Detect which cell encompasses the target text, then output its (x, y) center coordinate. 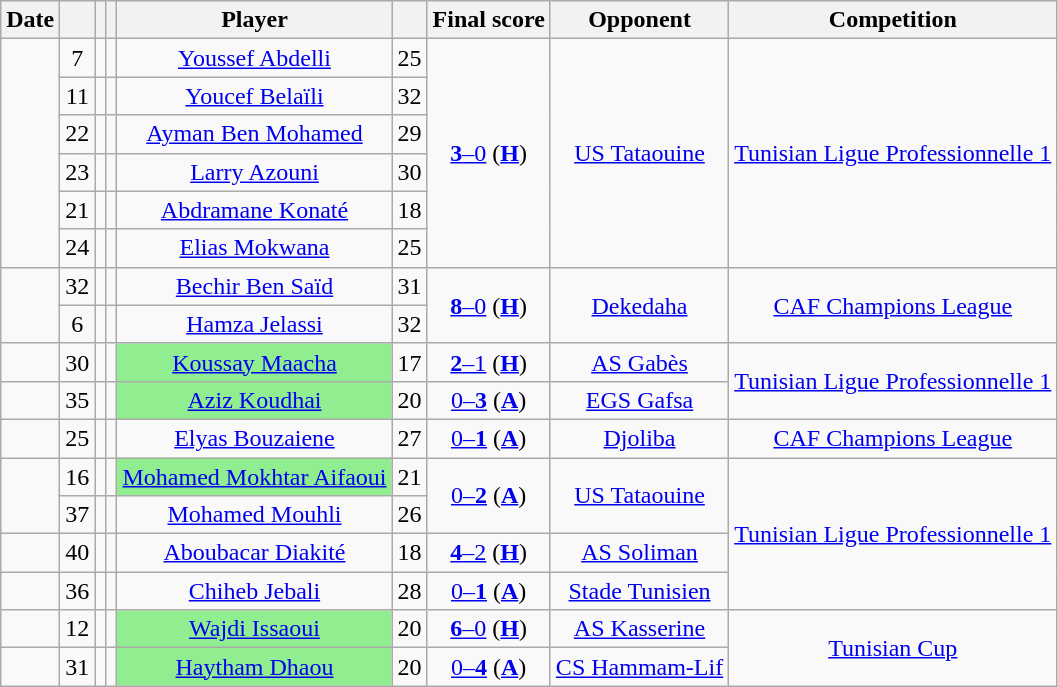
36 (78, 591)
26 (410, 515)
Aziz Koudhai (254, 400)
Hamza Jelassi (254, 324)
EGS Gafsa (639, 400)
Mohamed Mouhli (254, 515)
Haytham Dhaou (254, 667)
0–4 (A) (488, 667)
Player (254, 20)
AS Gabès (639, 362)
Larry Azouni (254, 172)
Elyas Bouzaiene (254, 438)
Youssef Abdelli (254, 58)
Wajdi Issaoui (254, 629)
CS Hammam-Lif (639, 667)
16 (78, 477)
AS Kasserine (639, 629)
35 (78, 400)
3–0 (H) (488, 153)
37 (78, 515)
23 (78, 172)
2–1 (H) (488, 362)
Djoliba (639, 438)
Dekedaha (639, 305)
Bechir Ben Saïd (254, 286)
29 (410, 134)
Ayman Ben Mohamed (254, 134)
7 (78, 58)
Elias Mokwana (254, 248)
Abdramane Konaté (254, 210)
Chiheb Jebali (254, 591)
Aboubacar Diakité (254, 553)
Mohamed Mokhtar Aifaoui (254, 477)
22 (78, 134)
27 (410, 438)
24 (78, 248)
4–2 (H) (488, 553)
0–3 (A) (488, 400)
Stade Tunisien (639, 591)
Youcef Belaïli (254, 96)
Koussay Maacha (254, 362)
6–0 (H) (488, 629)
Date (30, 20)
0–2 (A) (488, 496)
Tunisian Cup (893, 648)
11 (78, 96)
8–0 (H) (488, 305)
6 (78, 324)
Competition (893, 20)
AS Soliman (639, 553)
12 (78, 629)
28 (410, 591)
Final score (488, 20)
Opponent (639, 20)
40 (78, 553)
17 (410, 362)
